Return [x, y] of the center of cell containing provided text 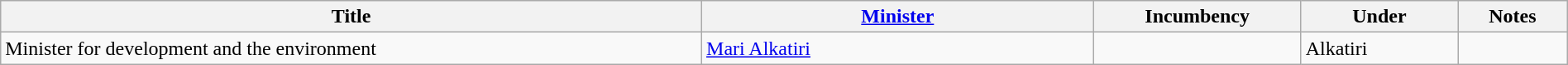
Mari Alkatiri [898, 48]
Alkatiri [1379, 48]
Minister for development and the environment [351, 48]
Incumbency [1198, 17]
Notes [1513, 17]
Title [351, 17]
Minister [898, 17]
Under [1379, 17]
